Capture the cell that displays the provided text and extract its (x, y) central coordinate. 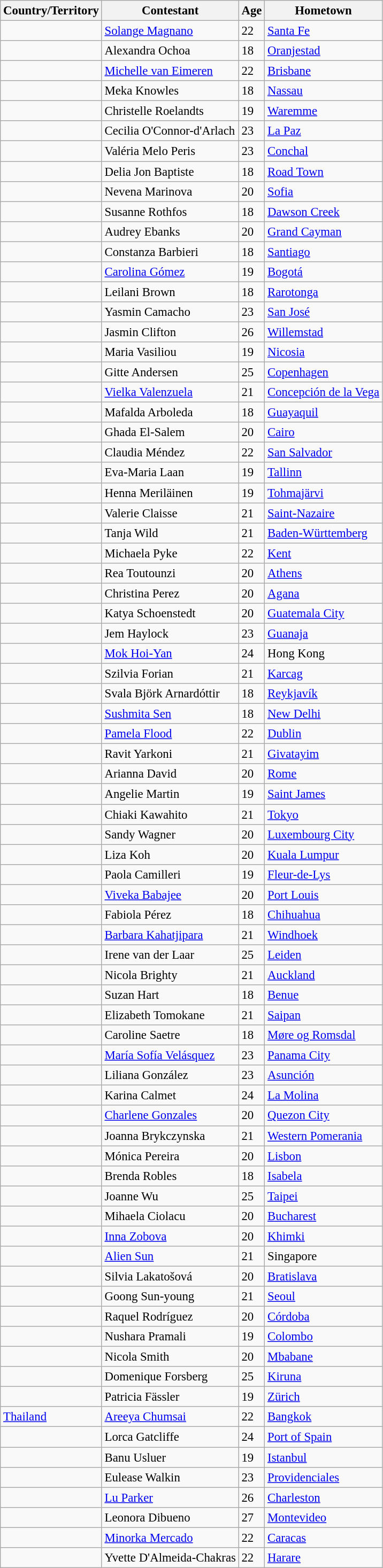
Givatayim (324, 754)
La Molina (324, 1096)
New Delhi (324, 714)
Tanja Wild (170, 533)
Saint-Nazaire (324, 513)
Contestant (170, 11)
Mok Hoi-Yan (170, 654)
Santiago (324, 252)
Christelle Roelandts (170, 111)
Christina Perez (170, 593)
Ravit Yarkoni (170, 754)
Karcag (324, 674)
Alexandra Ochoa (170, 51)
Concepción de la Vega (324, 392)
San José (324, 312)
Gitte Andersen (170, 372)
Caroline Saetre (170, 1035)
Mónica Pereira (170, 1156)
Port Louis (324, 895)
Viveka Babajee (170, 895)
Guanaja (324, 633)
Brisbane (324, 71)
Nassau (324, 91)
Istanbul (324, 1457)
Joanna Brykczynska (170, 1136)
Nushara Pramali (170, 1337)
Jem Haylock (170, 633)
Cairo (324, 432)
Katya Schoenstedt (170, 614)
Tokyo (324, 814)
Chihuahua (324, 915)
Yvette D'Almeida-Chakras (170, 1558)
Rea Toutounzi (170, 573)
Khimki (324, 1236)
La Paz (324, 131)
Jasmin Clifton (170, 332)
Saipan (324, 1015)
Age (251, 11)
Sandy Wagner (170, 834)
Inna Zobova (170, 1236)
Patricia Fässler (170, 1397)
Country/Territory (51, 11)
Sushmita Sen (170, 714)
Claudia Méndez (170, 453)
Suzan Hart (170, 995)
Chiaki Kawahito (170, 814)
Valerie Claisse (170, 513)
Fleur-de-Lys (324, 874)
Santa Fe (324, 31)
Michelle van Eimeren (170, 71)
Seoul (324, 1297)
Goong Sun-young (170, 1297)
Mafalda Arboleda (170, 413)
Bogotá (324, 272)
Guatemala City (324, 614)
Tohmajärvi (324, 493)
Dawson Creek (324, 212)
Irene van der Laar (170, 955)
Kuala Lumpur (324, 855)
Agana (324, 593)
Lu Parker (170, 1497)
Svala Björk Arnardóttir (170, 694)
Fabiola Pérez (170, 915)
Conchal (324, 151)
Willemstad (324, 332)
Szilvia Forian (170, 674)
Hometown (324, 11)
Bucharest (324, 1216)
Domenique Forsberg (170, 1377)
Guayaquil (324, 413)
Caracas (324, 1538)
Oranjestad (324, 51)
Grand Cayman (324, 231)
Copenhagen (324, 372)
Quezon City (324, 1116)
Michaela Pyke (170, 553)
Reykjavík (324, 694)
Hong Kong (324, 654)
Joanne Wu (170, 1196)
Nevena Marinova (170, 191)
Nicosia (324, 352)
Raquel Rodríguez (170, 1317)
Colombo (324, 1337)
Paola Camilleri (170, 874)
Córdoba (324, 1317)
Waremme (324, 111)
Barbara Kahatjipara (170, 935)
Isabela (324, 1176)
Panama City (324, 1055)
Providenciales (324, 1477)
Solange Magnano (170, 31)
Thailand (51, 1417)
Alien Sun (170, 1256)
Charlene Gonzales (170, 1116)
Kent (324, 553)
Lisbon (324, 1156)
Baden-Württemberg (324, 533)
Auckland (324, 975)
Charleston (324, 1497)
Western Pomerania (324, 1136)
Taipei (324, 1196)
Brenda Robles (170, 1176)
Silvia Lakatošová (170, 1276)
Road Town (324, 172)
Luxembourg City (324, 834)
Minorka Mercado (170, 1538)
Rome (324, 774)
Maria Vasiliou (170, 352)
Elizabeth Tomokane (170, 1015)
Lorca Gatcliffe (170, 1437)
Carolina Gómez (170, 272)
Tallinn (324, 473)
Leiden (324, 955)
Angelie Martin (170, 794)
Pamela Flood (170, 734)
Nicola Smith (170, 1357)
Liza Koh (170, 855)
Port of Spain (324, 1437)
Liliana González (170, 1075)
Singapore (324, 1256)
Mbabane (324, 1357)
Montevideo (324, 1517)
Kiruna (324, 1377)
Areeya Chumsai (170, 1417)
Leilani Brown (170, 292)
Bratislava (324, 1276)
Møre og Romsdal (324, 1035)
Delia Jon Baptiste (170, 172)
Saint James (324, 794)
Athens (324, 573)
Henna Meriläinen (170, 493)
Eulease Walkin (170, 1477)
María Sofía Velásquez (170, 1055)
Dublin (324, 734)
San Salvador (324, 453)
Audrey Ebanks (170, 231)
Harare (324, 1558)
Benue (324, 995)
Sofia (324, 191)
Bangkok (324, 1417)
Asunción (324, 1075)
27 (251, 1517)
Valéria Melo Peris (170, 151)
Vielka Valenzuela (170, 392)
Karina Calmet (170, 1096)
Rarotonga (324, 292)
Nicola Brighty (170, 975)
Ghada El-Salem (170, 432)
Zürich (324, 1397)
Susanne Rothfos (170, 212)
Banu Usluer (170, 1457)
Arianna David (170, 774)
Constanza Barbieri (170, 252)
Meka Knowles (170, 91)
Eva-Maria Laan (170, 473)
Mihaela Ciolacu (170, 1216)
Yasmin Camacho (170, 312)
Windhoek (324, 935)
Leonora Dibueno (170, 1517)
Cecilia O'Connor-d'Arlach (170, 131)
